Capture the cell that displays the provided text and extract its [x, y] central coordinate. 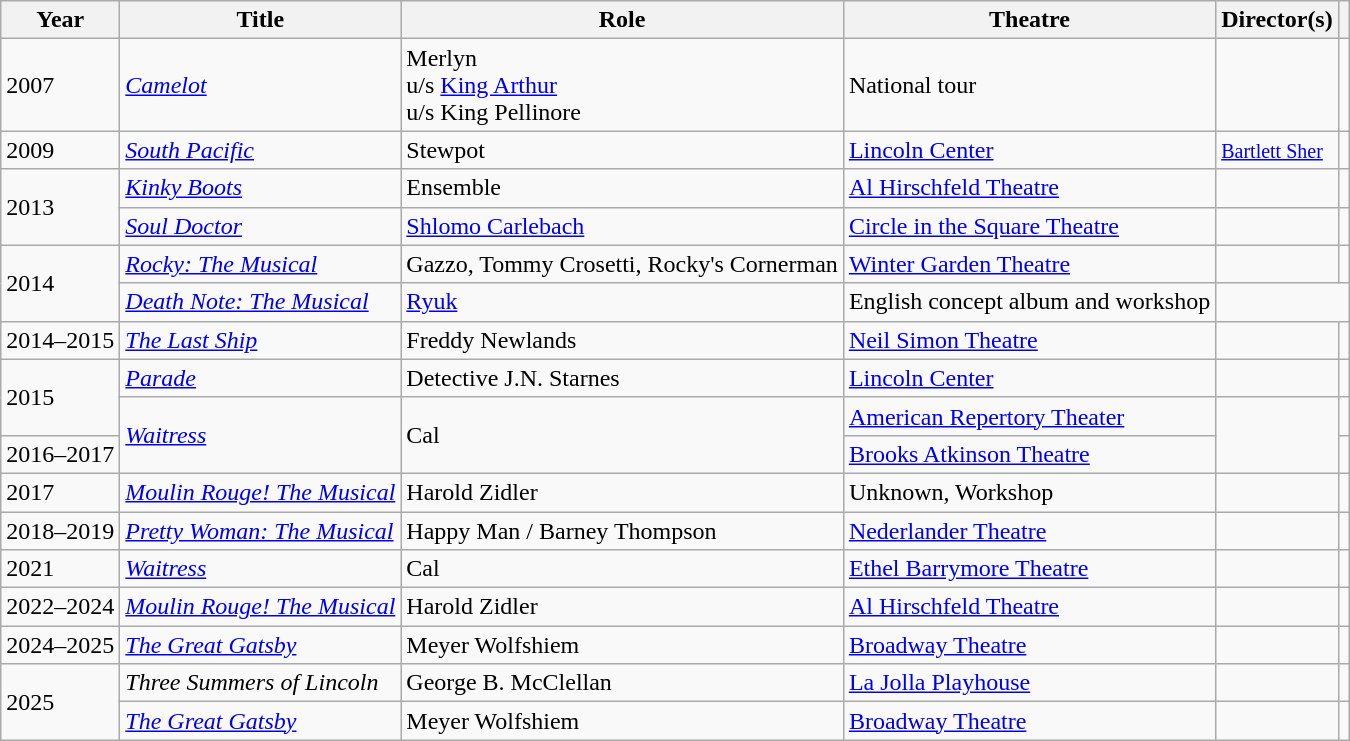
Detective J.N. Starnes [622, 378]
Shlomo Carlebach [622, 226]
Merlynu/s King Arthuru/s King Pellinore [622, 85]
Happy Man / Barney Thompson [622, 531]
Gazzo, Tommy Crosetti, Rocky's Cornerman [622, 264]
Director(s) [1278, 20]
South Pacific [260, 150]
Death Note: The Musical [260, 302]
2017 [60, 492]
Neil Simon Theatre [1029, 340]
Unknown, Workshop [1029, 492]
2021 [60, 569]
George B. McClellan [622, 683]
2014–2015 [60, 340]
Camelot [260, 85]
Nederlander Theatre [1029, 531]
2018–2019 [60, 531]
La Jolla Playhouse [1029, 683]
Winter Garden Theatre [1029, 264]
Theatre [1029, 20]
2009 [60, 150]
2022–2024 [60, 607]
Bartlett Sher [1278, 150]
Three Summers of Lincoln [260, 683]
American Repertory Theater [1029, 416]
Role [622, 20]
2013 [60, 207]
Stewpot [622, 150]
2024–2025 [60, 645]
Title [260, 20]
Rocky: The Musical [260, 264]
Freddy Newlands [622, 340]
Ensemble [622, 188]
2015 [60, 397]
Soul Doctor [260, 226]
The Last Ship [260, 340]
Ryuk [622, 302]
Year [60, 20]
Pretty Woman: The Musical [260, 531]
2007 [60, 85]
Parade [260, 378]
Circle in the Square Theatre [1029, 226]
2025 [60, 702]
English concept album and workshop [1029, 302]
Kinky Boots [260, 188]
Ethel Barrymore Theatre [1029, 569]
Brooks Atkinson Theatre [1029, 454]
2016–2017 [60, 454]
2014 [60, 283]
National tour [1029, 85]
